Detect which cell encompasses the target text, then output its [x, y] center coordinate. 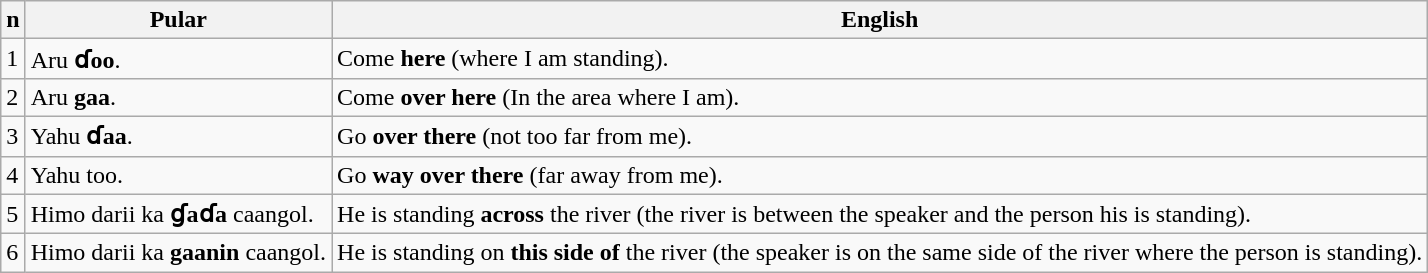
n [13, 20]
Aru ɗoo. [178, 59]
He is standing on this side of the river (the speaker is on the same side of the river where the person is standing). [880, 253]
2 [13, 97]
1 [13, 59]
Come over here (In the area where I am). [880, 97]
Himo darii ka ɠaɗa caangol. [178, 214]
Yahu ɗaa. [178, 136]
Pular [178, 20]
6 [13, 253]
4 [13, 175]
English [880, 20]
5 [13, 214]
Himo darii ka gaanin caangol. [178, 253]
3 [13, 136]
Yahu too. [178, 175]
Go over there (not too far from me). [880, 136]
Aru gaa. [178, 97]
Go way over there (far away from me). [880, 175]
He is standing across the river (the river is between the speaker and the person his is standing). [880, 214]
Come here (where I am standing). [880, 59]
